Output the (X, Y) coordinate of the center of the cell containing the given text.  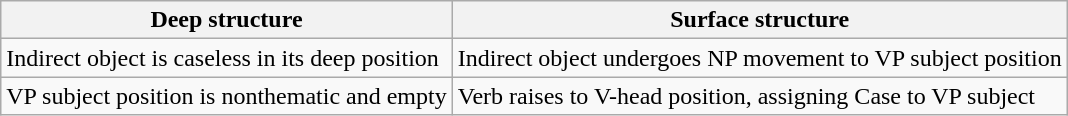
VP subject position is nonthematic and empty (226, 96)
Indirect object undergoes NP movement to VP subject position (760, 58)
Indirect object is caseless in its deep position (226, 58)
Surface structure (760, 20)
Verb raises to V-head position, assigning Case to VP subject (760, 96)
Deep structure (226, 20)
